For the text-containing cell, return its midpoint in (X, Y) coordinate format. 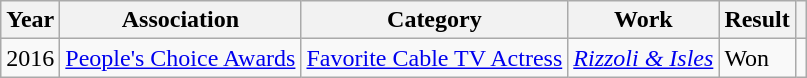
Rizzoli & Isles (644, 58)
People's Choice Awards (180, 58)
Work (644, 20)
Favorite Cable TV Actress (434, 58)
Won (757, 58)
Category (434, 20)
Association (180, 20)
Result (757, 20)
2016 (30, 58)
Year (30, 20)
